From the cell containing the given text, extract its center point as (X, Y) coordinate. 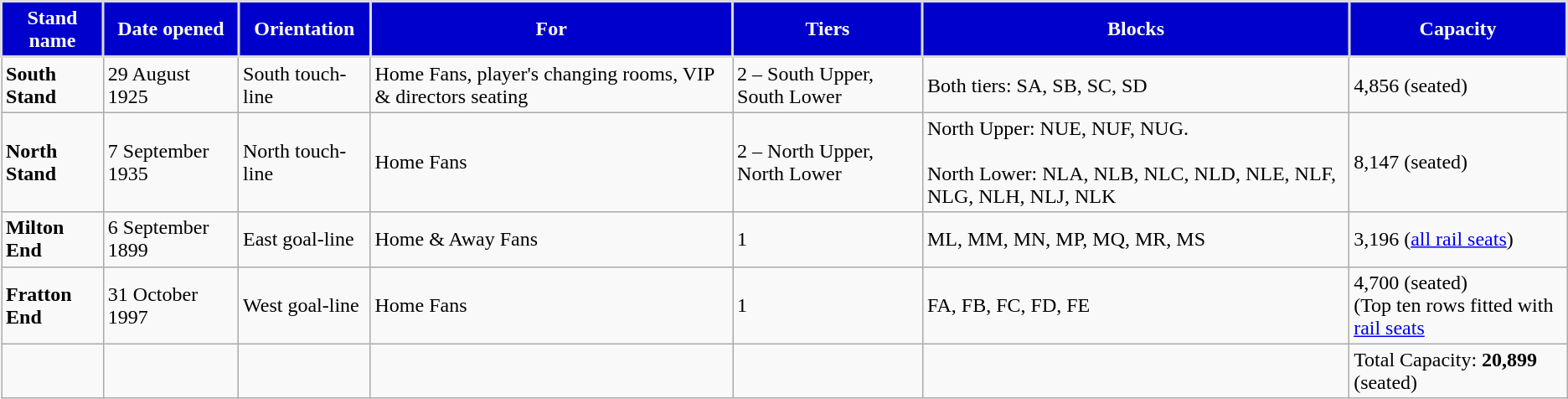
Stand name (53, 30)
8,147 (seated) (1458, 163)
North Stand (53, 163)
North Upper: NUE, NUF, NUG. North Lower: NLA, NLB, NLC, NLD, NLE, NLF, NLG, NLH, NLJ, NLK (1136, 163)
29 August 1925 (171, 85)
ML, MM, MN, MP, MQ, MR, MS (1136, 240)
6 September 1899 (171, 240)
North touch-line (305, 163)
South Stand (53, 85)
31 October 1997 (171, 305)
7 September 1935 (171, 163)
Total Capacity: 20,899 (seated) (1458, 370)
Tiers (828, 30)
Date opened (171, 30)
Blocks (1136, 30)
East goal-line (305, 240)
4,856 (seated) (1458, 85)
West goal-line (305, 305)
Milton End (53, 240)
4,700 (seated) (Top ten rows fitted with rail seats (1458, 305)
Both tiers: SA, SB, SC, SD (1136, 85)
Fratton End (53, 305)
South touch-line (305, 85)
3,196 (all rail seats) (1458, 240)
2 – South Upper, South Lower (828, 85)
Capacity (1458, 30)
Orientation (305, 30)
FA, FB, FC, FD, FE (1136, 305)
Home & Away Fans (551, 240)
Home Fans, player's changing rooms, VIP & directors seating (551, 85)
For (551, 30)
2 – North Upper, North Lower (828, 163)
